Determine the [x, y] coordinate at the center of the cell enclosing the given text.  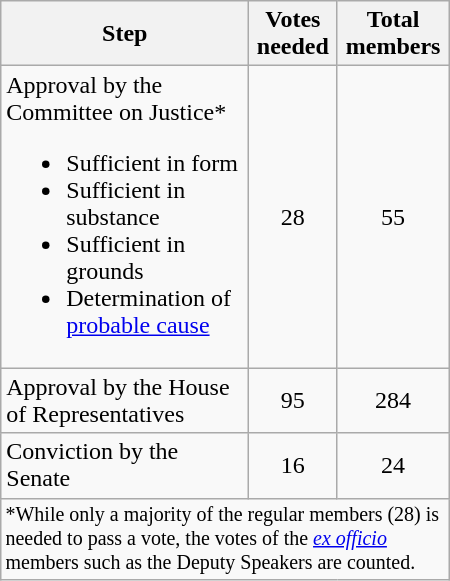
55 [393, 217]
Step [125, 34]
Conviction by the Senate [125, 466]
Totalmembers [393, 34]
24 [393, 466]
Votesneeded [293, 34]
284 [393, 400]
95 [293, 400]
28 [293, 217]
Approval by the Committee on Justice*Sufficient in formSufficient in substanceSufficient in groundsDetermination of probable cause [125, 217]
Approval by the House of Representatives [125, 400]
16 [293, 466]
